From the cell containing the given text, extract its center point as [x, y] coordinate. 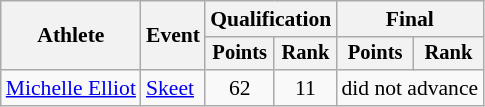
Final [410, 19]
Michelle Elliot [71, 88]
11 [305, 88]
Qualification [270, 19]
did not advance [410, 88]
Event [173, 36]
Skeet [173, 88]
62 [240, 88]
Athlete [71, 36]
